Search for the cell housing the specified text and yield its [x, y] center coordinate. 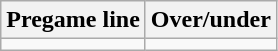
Over/under [210, 20]
Pregame line [74, 20]
